Find where the given text appears and provide that cell's center as [x, y] coordinate. 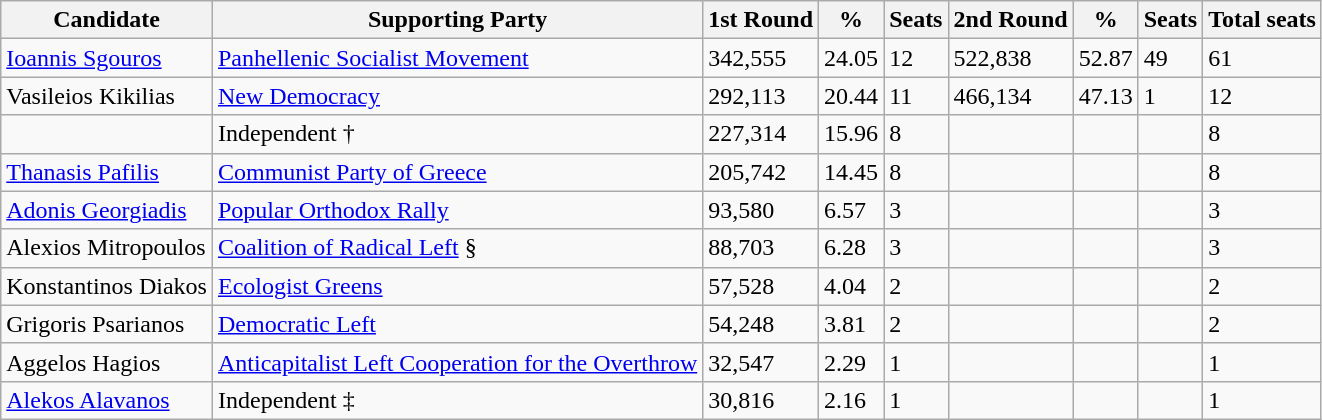
Independent † [457, 134]
6.28 [852, 248]
2.29 [852, 362]
49 [1170, 58]
47.13 [1106, 96]
Panhellenic Socialist Movement [457, 58]
Anticapitalist Left Cooperation for the Overthrow [457, 362]
4.04 [852, 286]
Candidate [107, 20]
Total seats [1262, 20]
Aggelos Hagios [107, 362]
30,816 [761, 400]
New Democracy [457, 96]
6.57 [852, 210]
342,555 [761, 58]
24.05 [852, 58]
Ioannis Sgouros [107, 58]
Grigoris Psarianos [107, 324]
Vasileios Kikilias [107, 96]
Democratic Left [457, 324]
522,838 [1010, 58]
205,742 [761, 172]
292,113 [761, 96]
15.96 [852, 134]
Adonis Georgiadis [107, 210]
Konstantinos Diakos [107, 286]
2.16 [852, 400]
57,528 [761, 286]
14.45 [852, 172]
11 [916, 96]
Communist Party of Greece [457, 172]
54,248 [761, 324]
1st Round [761, 20]
Ecologist Greens [457, 286]
88,703 [761, 248]
Alexios Mitropoulos [107, 248]
Alekos Alavanos [107, 400]
32,547 [761, 362]
Thanasis Pafilis [107, 172]
466,134 [1010, 96]
Coalition of Radical Left § [457, 248]
Independent ‡ [457, 400]
93,580 [761, 210]
227,314 [761, 134]
61 [1262, 58]
3.81 [852, 324]
Supporting Party [457, 20]
20.44 [852, 96]
Popular Orthodox Rally [457, 210]
2nd Round [1010, 20]
52.87 [1106, 58]
